Pinpoint the cell where the given text exists, returning its [X, Y] midpoint coordinate. 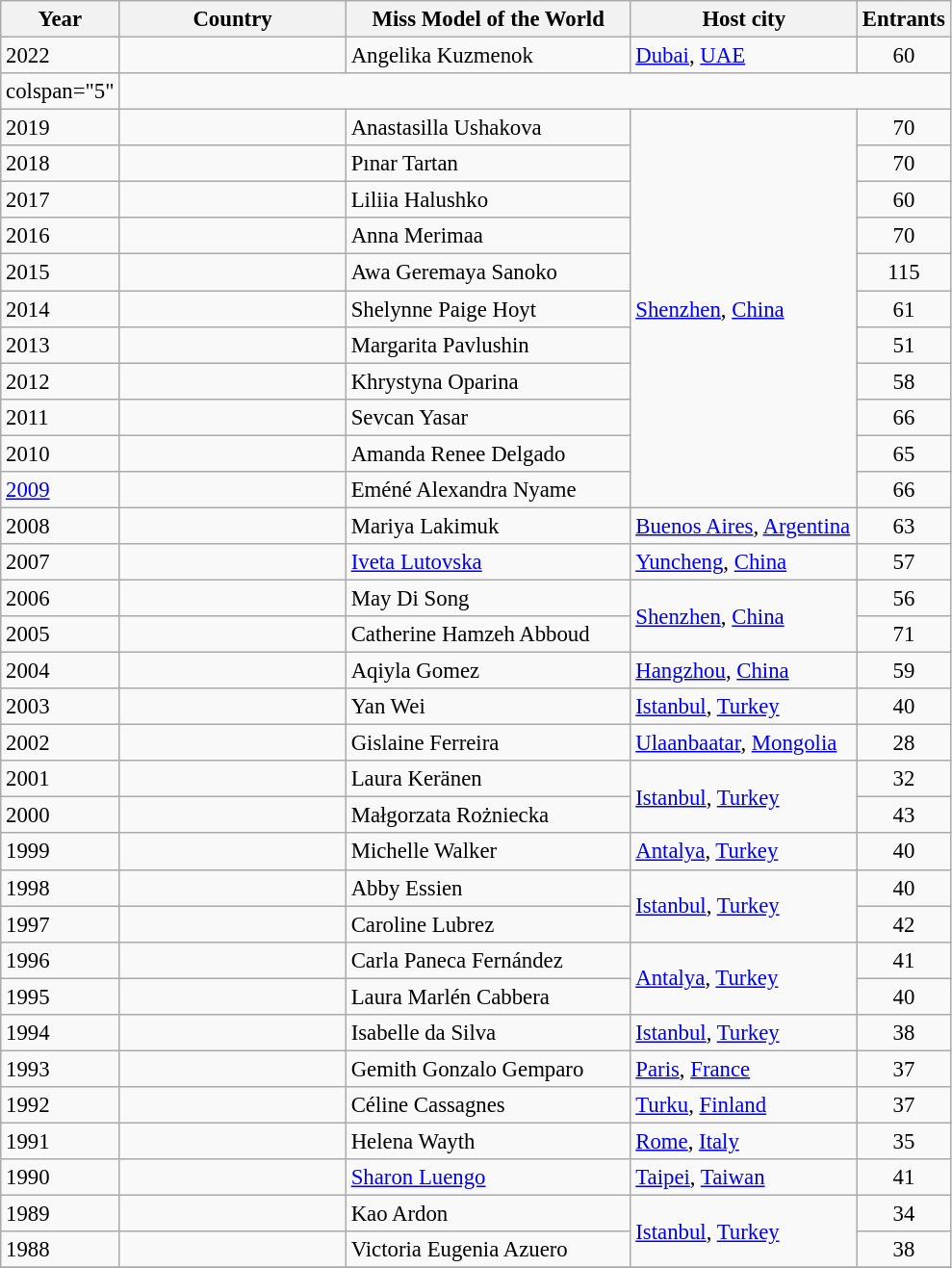
1995 [60, 996]
2008 [60, 526]
2000 [60, 815]
colspan="5" [60, 91]
Dubai, UAE [744, 56]
Gislaine Ferreira [488, 743]
1992 [60, 1105]
1996 [60, 960]
28 [905, 743]
Shelynne Paige Hoyt [488, 309]
Entrants [905, 19]
Gemith Gonzalo Gemparo [488, 1069]
Amanda Renee Delgado [488, 453]
2018 [60, 164]
Kao Ardon [488, 1214]
1994 [60, 1033]
Yan Wei [488, 707]
115 [905, 272]
2013 [60, 345]
Taipei, Taiwan [744, 1177]
Rome, Italy [744, 1141]
2022 [60, 56]
2006 [60, 598]
2012 [60, 381]
34 [905, 1214]
Buenos Aires, Argentina [744, 526]
Sevcan Yasar [488, 417]
57 [905, 562]
2004 [60, 671]
2014 [60, 309]
Aqiyla Gomez [488, 671]
Miss Model of the World [488, 19]
Isabelle da Silva [488, 1033]
56 [905, 598]
65 [905, 453]
Małgorzata Rożniecka [488, 815]
63 [905, 526]
Laura Marlén Cabbera [488, 996]
Iveta Lutovska [488, 562]
Carla Paneca Fernández [488, 960]
May Di Song [488, 598]
1988 [60, 1250]
2011 [60, 417]
2002 [60, 743]
Anastasilla Ushakova [488, 128]
Khrystyna Oparina [488, 381]
Yuncheng, China [744, 562]
2005 [60, 634]
Ulaanbaatar, Mongolia [744, 743]
Mariya Lakimuk [488, 526]
43 [905, 815]
Hangzhou, China [744, 671]
2003 [60, 707]
Abby Essien [488, 888]
51 [905, 345]
1997 [60, 924]
Liliia Halushko [488, 200]
Host city [744, 19]
Angelika Kuzmenok [488, 56]
2009 [60, 490]
Sharon Luengo [488, 1177]
Victoria Eugenia Azuero [488, 1250]
71 [905, 634]
Pınar Tartan [488, 164]
1990 [60, 1177]
Laura Keränen [488, 779]
2019 [60, 128]
59 [905, 671]
Michelle Walker [488, 852]
1989 [60, 1214]
Year [60, 19]
Eméné Alexandra Nyame [488, 490]
2010 [60, 453]
Helena Wayth [488, 1141]
2007 [60, 562]
2015 [60, 272]
1999 [60, 852]
Anna Merimaa [488, 236]
2017 [60, 200]
1998 [60, 888]
1993 [60, 1069]
58 [905, 381]
2016 [60, 236]
Caroline Lubrez [488, 924]
Catherine Hamzeh Abboud [488, 634]
2001 [60, 779]
Margarita Pavlushin [488, 345]
35 [905, 1141]
1991 [60, 1141]
Country [233, 19]
Turku, Finland [744, 1105]
Awa Geremaya Sanoko [488, 272]
Céline Cassagnes [488, 1105]
Paris, France [744, 1069]
42 [905, 924]
61 [905, 309]
32 [905, 779]
